From the cell containing the given text, extract its center point as (x, y) coordinate. 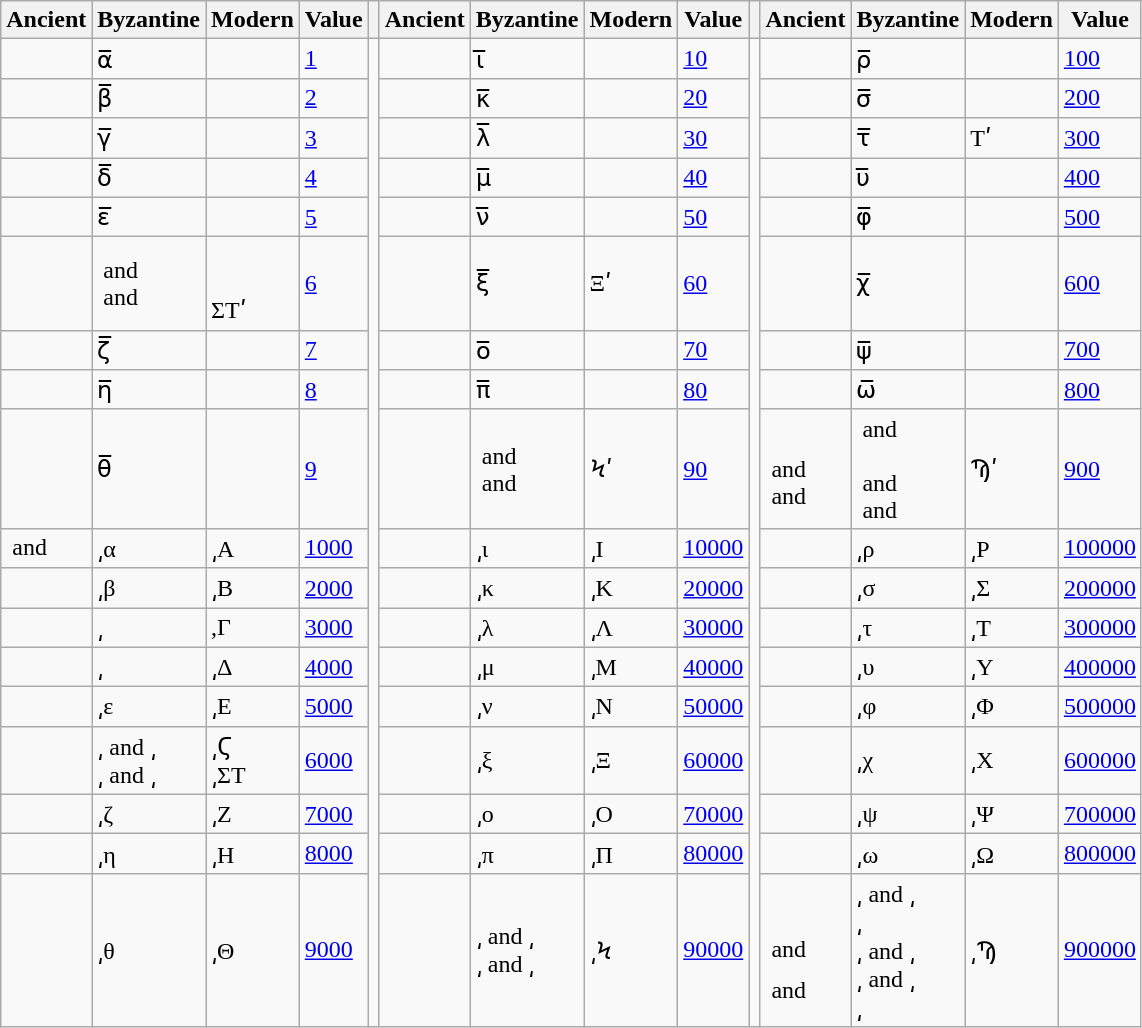
͵ζ (149, 814)
͵Τ (1012, 628)
͵θ (149, 950)
50000 (714, 707)
ΣΤʹ (253, 284)
ν̅ (527, 217)
͵α (149, 548)
ζ̅ (149, 350)
200 (1100, 98)
α̅ (149, 59)
200000 (1100, 588)
7000 (334, 814)
τ̅ (908, 138)
9000 (334, 950)
͵Ϛ͵ΣΤ (253, 760)
20 (714, 98)
60000 (714, 760)
͵Ξ (631, 760)
2 (334, 98)
50 (714, 217)
͵Ι (631, 548)
θ̅ (149, 468)
͵ω (908, 854)
͵Χ (1012, 760)
800000 (1100, 854)
5000 (334, 707)
υ̅ (908, 178)
͵Μ (631, 667)
͵ρ (908, 548)
6000 (334, 760)
͵Ω (1012, 854)
͵ and ͵͵͵ and ͵͵ and ͵͵ (908, 950)
͵Β (253, 588)
600 (1100, 284)
͵λ (527, 628)
λ̅ (527, 138)
3 (334, 138)
͵Φ (1012, 707)
500000 (1100, 707)
20000 (714, 588)
70000 (714, 814)
100 (1100, 59)
700000 (1100, 814)
60 (714, 284)
5 (334, 217)
͵ι (527, 548)
1 (334, 59)
30 (714, 138)
ω̅ (908, 390)
͵Ψ (1012, 814)
,Γ (253, 628)
͵Ϟ (631, 950)
Ϡʹ (1012, 468)
π̅ (527, 390)
4000 (334, 667)
͵Η (253, 854)
90000 (714, 950)
800 (1100, 390)
͵μ (527, 667)
͵Α (253, 548)
300 (1100, 138)
10 (714, 59)
φ̅ (908, 217)
6 (334, 284)
2000 (334, 588)
͵η (149, 854)
3000 (334, 628)
9 (334, 468)
7 (334, 350)
30000 (714, 628)
ο̅ (527, 350)
4 (334, 178)
͵Υ (1012, 667)
600000 (1100, 760)
ξ̅ (527, 284)
80000 (714, 854)
Ϟʹ (631, 468)
͵π (527, 854)
900 (1100, 468)
ι̅ (527, 59)
β̅ (149, 98)
and and and (908, 468)
ψ̅ (908, 350)
Ξʹ (631, 284)
͵Ϡ (1012, 950)
400000 (1100, 667)
͵υ (908, 667)
͵Σ (1012, 588)
δ̅ (149, 178)
͵β (149, 588)
͵κ (527, 588)
͵Ρ (1012, 548)
ρ̅ (908, 59)
8000 (334, 854)
͵ξ (527, 760)
͵Ν (631, 707)
͵χ (908, 760)
͵Ζ (253, 814)
η̅ (149, 390)
͵ε (149, 707)
͵φ (908, 707)
͵ν (527, 707)
͵τ (908, 628)
80 (714, 390)
μ̅ (527, 178)
1000 (334, 548)
500 (1100, 217)
400 (1100, 178)
900000 (1100, 950)
͵Κ (631, 588)
͵Θ (253, 950)
κ̅ (527, 98)
70 (714, 350)
40 (714, 178)
8 (334, 390)
͵ψ (908, 814)
γ̅ (149, 138)
σ̅ (908, 98)
and (46, 548)
͵ο (527, 814)
͵Δ (253, 667)
Τʹ (1012, 138)
͵σ (908, 588)
100000 (1100, 548)
300000 (1100, 628)
10000 (714, 548)
͵Π (631, 854)
χ̅ (908, 284)
ε̅ (149, 217)
40000 (714, 667)
͵Ο (631, 814)
͵Λ (631, 628)
90 (714, 468)
700 (1100, 350)
͵Ε (253, 707)
